Capture the cell that displays the provided text and extract its [x, y] central coordinate. 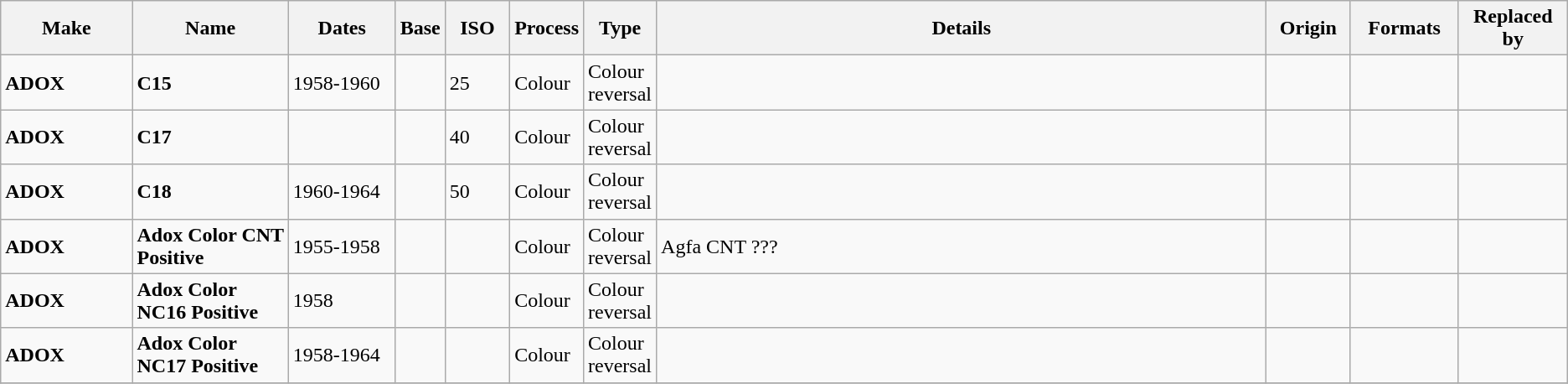
Origin [1308, 29]
1958-1960 [342, 82]
C18 [210, 191]
1958-1964 [342, 355]
Process [547, 29]
40 [477, 138]
C17 [210, 138]
25 [477, 82]
Replaced by [1513, 29]
Adox Color NC17 Positive [210, 355]
1958 [342, 300]
Name [210, 29]
Type [620, 29]
ISO [477, 29]
Dates [342, 29]
Agfa CNT ??? [962, 246]
Details [962, 29]
Formats [1404, 29]
Make [67, 29]
1960-1964 [342, 191]
50 [477, 191]
1955-1958 [342, 246]
C15 [210, 82]
Adox Color NC16 Positive [210, 300]
Base [420, 29]
Adox Color CNT Positive [210, 246]
